Determine the [x, y] coordinate at the center of the cell enclosing the given text.  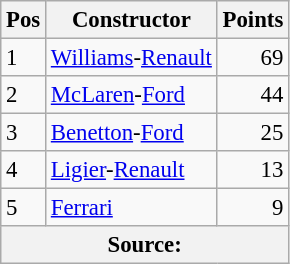
McLaren-Ford [132, 95]
25 [252, 133]
Williams-Renault [132, 58]
13 [252, 170]
44 [252, 95]
4 [24, 170]
Benetton-Ford [132, 133]
3 [24, 133]
5 [24, 208]
Ferrari [132, 208]
Constructor [132, 20]
Points [252, 20]
9 [252, 208]
Ligier-Renault [132, 170]
Pos [24, 20]
1 [24, 58]
2 [24, 95]
69 [252, 58]
Source: [145, 245]
